Find where the given text appears and provide that cell's center as [x, y] coordinate. 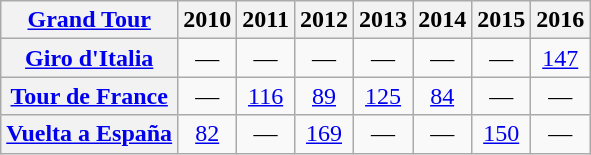
89 [324, 96]
84 [442, 96]
Grand Tour [90, 20]
82 [208, 134]
125 [384, 96]
116 [266, 96]
Giro d'Italia [90, 58]
2014 [442, 20]
Tour de France [90, 96]
2012 [324, 20]
Vuelta a España [90, 134]
2011 [266, 20]
2016 [560, 20]
2015 [502, 20]
150 [502, 134]
169 [324, 134]
2013 [384, 20]
147 [560, 58]
2010 [208, 20]
